Find where the given text appears and provide that cell's center as (x, y) coordinate. 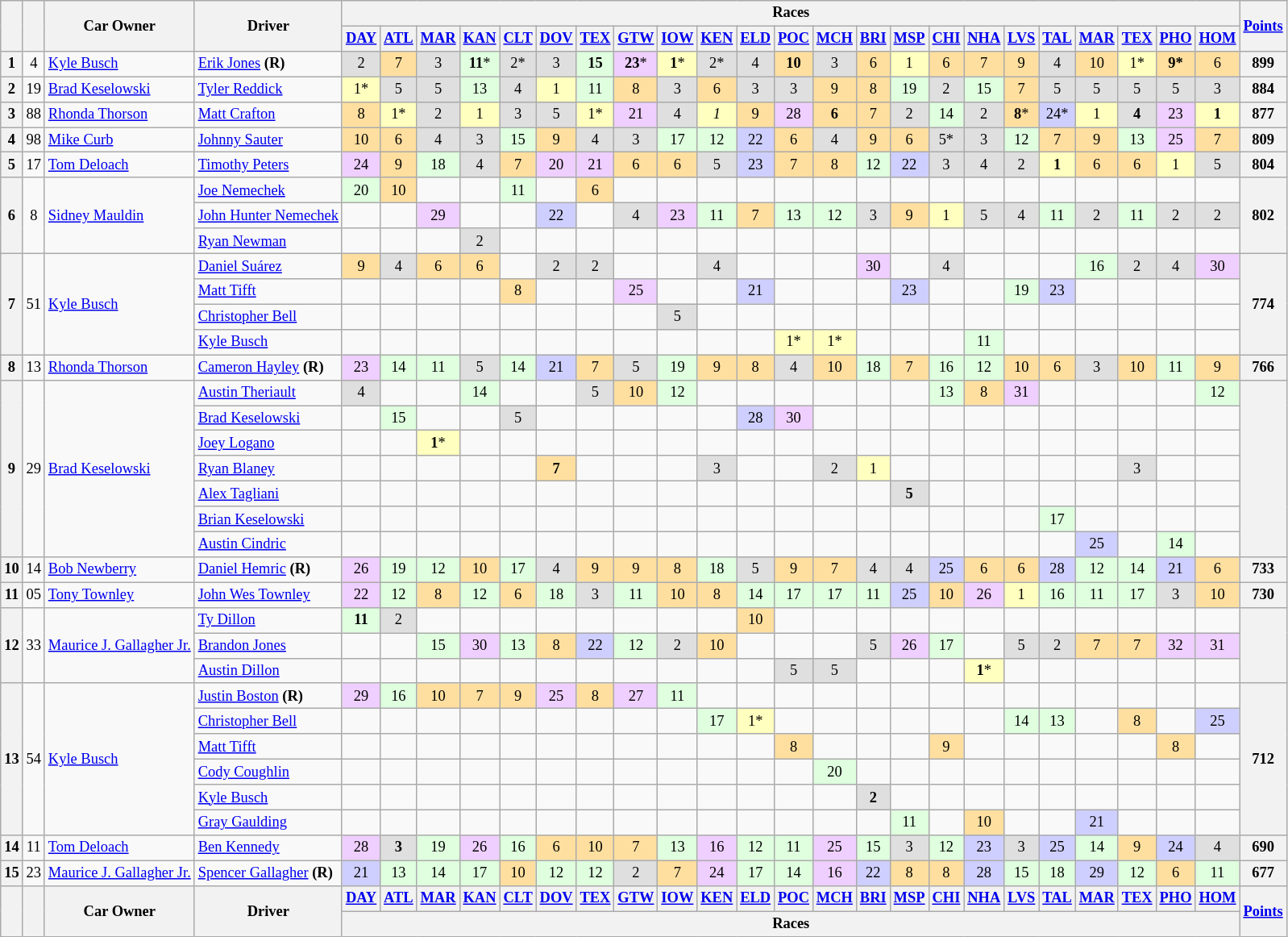
Ryan Blaney (268, 469)
Cameron Hayley (R) (268, 368)
88 (34, 115)
24* (1057, 115)
677 (1263, 872)
Ty Dillon (268, 621)
Tony Townley (119, 595)
804 (1263, 164)
809 (1263, 140)
Erik Jones (R) (268, 65)
05 (34, 595)
8* (1022, 115)
27 (636, 697)
54 (34, 760)
Austin Dillon (268, 671)
877 (1263, 115)
Sidney Mauldin (119, 216)
Timothy Peters (268, 164)
Austin Cindric (268, 545)
Spencer Gallagher (R) (268, 872)
Ryan Newman (268, 240)
23* (636, 65)
Alex Tagliani (268, 493)
Matt Crafton (268, 115)
899 (1263, 65)
John Hunter Nemechek (268, 216)
774 (1263, 305)
766 (1263, 368)
51 (34, 305)
5* (946, 140)
98 (34, 140)
Cody Coughlin (268, 773)
Daniel Suárez (268, 266)
Joe Nemechek (268, 190)
712 (1263, 760)
11* (480, 65)
690 (1263, 848)
Joey Logano (268, 444)
Ben Kennedy (268, 848)
32 (1175, 645)
Johnny Sauter (268, 140)
730 (1263, 595)
Gray Gaulding (268, 822)
Tyler Reddick (268, 89)
Brandon Jones (268, 645)
Justin Boston (R) (268, 697)
33 (34, 646)
9* (1175, 65)
884 (1263, 89)
Daniel Hemric (R) (268, 569)
Brian Keselowski (268, 519)
Mike Curb (119, 140)
802 (1263, 216)
Austin Theriault (268, 392)
Bob Newberry (119, 569)
John Wes Townley (268, 595)
733 (1263, 569)
